Search for the cell housing the specified text and yield its (x, y) center coordinate. 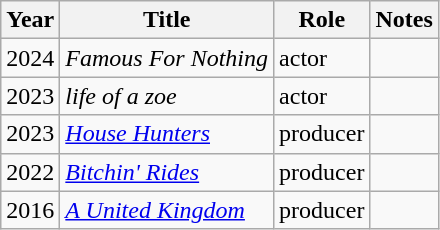
2016 (30, 210)
Famous For Nothing (167, 58)
A United Kingdom (167, 210)
Notes (404, 20)
Title (167, 20)
Role (322, 20)
life of a zoe (167, 96)
Year (30, 20)
2022 (30, 172)
House Hunters (167, 134)
2024 (30, 58)
Bitchin' Rides (167, 172)
